From the cell containing the given text, extract its center point as (X, Y) coordinate. 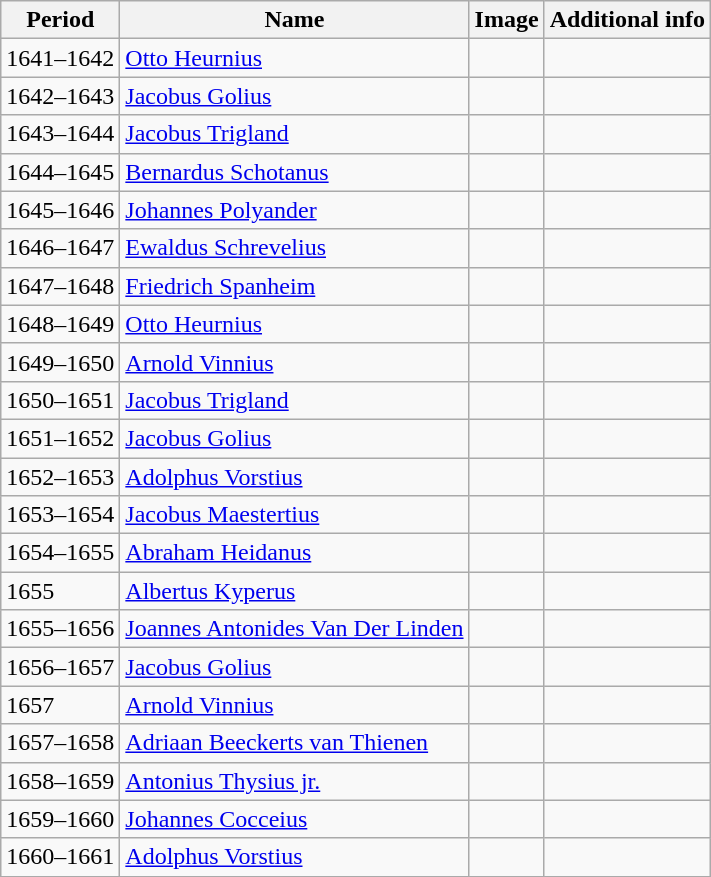
Bernardus Schotanus (294, 172)
1650–1651 (60, 400)
Period (60, 20)
Name (294, 20)
1655–1656 (60, 629)
1644–1645 (60, 172)
Additional info (627, 20)
1659–1660 (60, 819)
1647–1648 (60, 286)
Jacobus Maestertius (294, 515)
Antonius Thysius jr. (294, 781)
1645–1646 (60, 210)
1657 (60, 705)
Johannes Cocceius (294, 819)
1654–1655 (60, 553)
1656–1657 (60, 667)
1646–1647 (60, 248)
1652–1653 (60, 477)
1641–1642 (60, 58)
1657–1658 (60, 743)
1648–1649 (60, 324)
Adriaan Beeckerts van Thienen (294, 743)
1658–1659 (60, 781)
1655 (60, 591)
Joannes Antonides Van Der Linden (294, 629)
1649–1650 (60, 362)
Ewaldus Schrevelius (294, 248)
1642–1643 (60, 96)
Albertus Kyperus (294, 591)
1643–1644 (60, 134)
Johannes Polyander (294, 210)
1653–1654 (60, 515)
Image (506, 20)
1660–1661 (60, 857)
1651–1652 (60, 438)
Friedrich Spanheim (294, 286)
Abraham Heidanus (294, 553)
